Determine the [X, Y] coordinate at the center of the cell enclosing the given text.  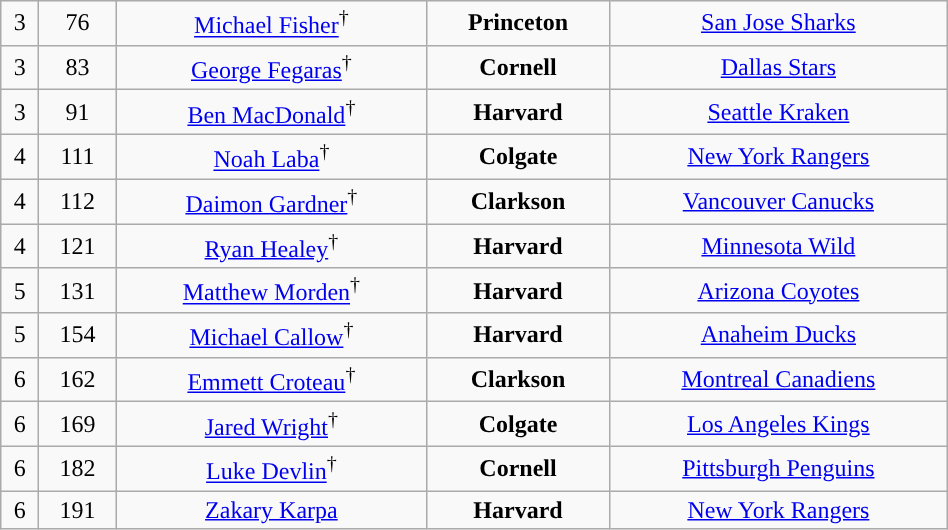
Montreal Canadiens [778, 380]
Los Angeles Kings [778, 424]
182 [78, 468]
Dallas Stars [778, 68]
Michael Callow† [271, 336]
Michael Fisher† [271, 24]
191 [78, 510]
Ryan Healey† [271, 246]
Jared Wright† [271, 424]
169 [78, 424]
131 [78, 290]
Vancouver Canucks [778, 202]
154 [78, 336]
Ben MacDonald† [271, 112]
George Fegaras† [271, 68]
Noah Laba† [271, 156]
Daimon Gardner† [271, 202]
Anaheim Ducks [778, 336]
Arizona Coyotes [778, 290]
121 [78, 246]
83 [78, 68]
Minnesota Wild [778, 246]
Pittsburgh Penguins [778, 468]
San Jose Sharks [778, 24]
76 [78, 24]
Emmett Croteau† [271, 380]
Matthew Morden† [271, 290]
Seattle Kraken [778, 112]
Princeton [518, 24]
112 [78, 202]
Zakary Karpa [271, 510]
Luke Devlin† [271, 468]
91 [78, 112]
162 [78, 380]
111 [78, 156]
